For the text-containing cell, return its midpoint in (x, y) coordinate format. 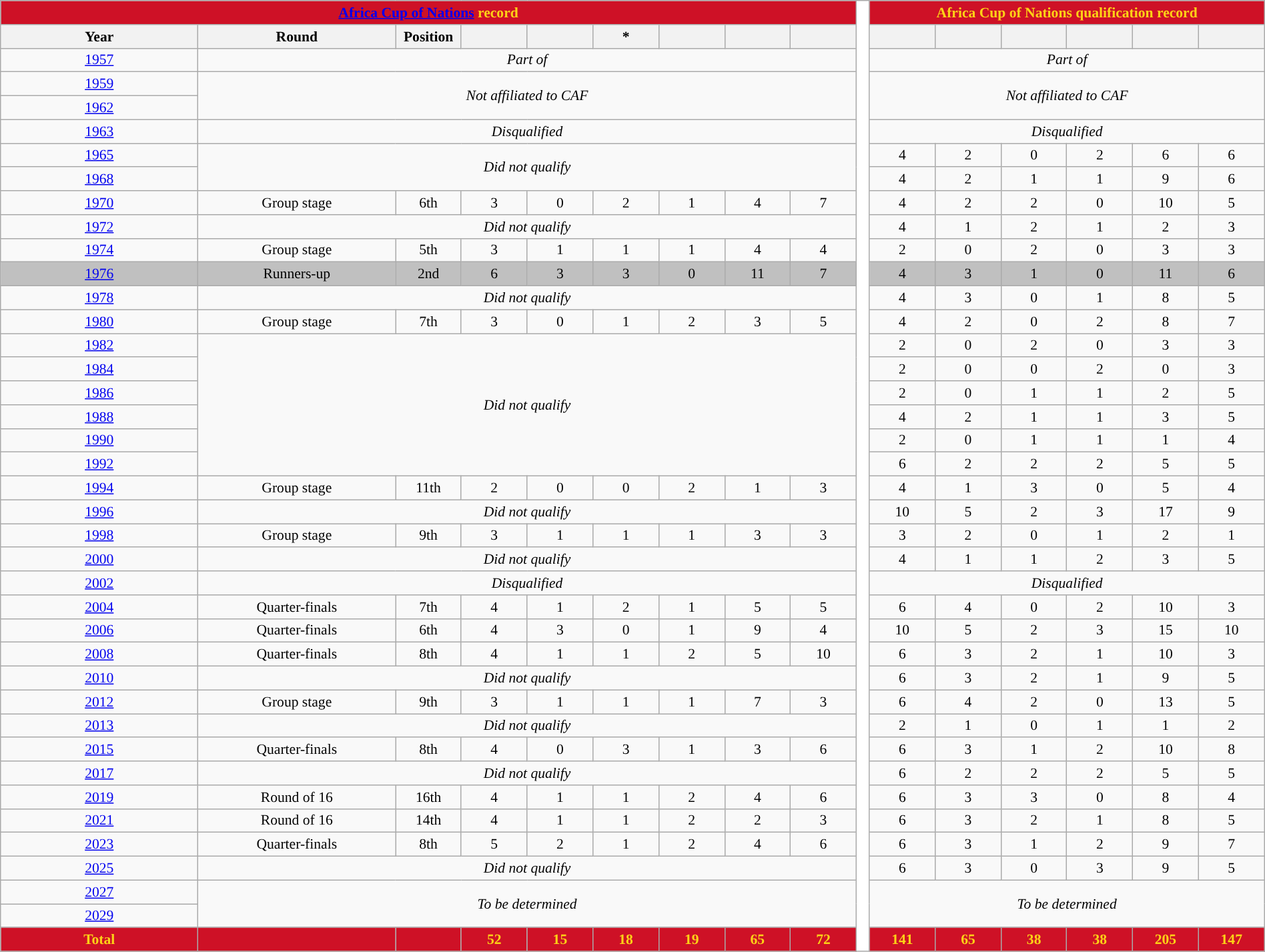
1976 (99, 274)
2021 (99, 821)
1963 (99, 131)
2006 (99, 630)
147 (1232, 940)
1968 (99, 179)
1982 (99, 346)
1980 (99, 322)
2nd (428, 274)
1965 (99, 155)
2023 (99, 845)
Year (99, 37)
2010 (99, 678)
2004 (99, 607)
2019 (99, 797)
1959 (99, 84)
13 (1166, 702)
1984 (99, 370)
2002 (99, 583)
14th (428, 821)
2027 (99, 892)
* (626, 37)
205 (1166, 940)
1957 (99, 60)
72 (823, 940)
1974 (99, 250)
2013 (99, 726)
Position (428, 37)
2017 (99, 773)
Runners-up (297, 274)
1998 (99, 536)
52 (494, 940)
1994 (99, 488)
1972 (99, 227)
1986 (99, 393)
Africa Cup of Nations record (428, 13)
11th (428, 488)
17 (1166, 512)
1996 (99, 512)
141 (902, 940)
Round (297, 37)
1990 (99, 440)
2012 (99, 702)
Total (99, 940)
1988 (99, 417)
5th (428, 250)
2000 (99, 560)
2015 (99, 750)
1978 (99, 298)
2008 (99, 654)
18 (626, 940)
Africa Cup of Nations qualification record (1067, 13)
2029 (99, 916)
2025 (99, 869)
1962 (99, 108)
1970 (99, 203)
1992 (99, 464)
16th (428, 797)
19 (691, 940)
